For the text-containing cell, return its midpoint in (x, y) coordinate format. 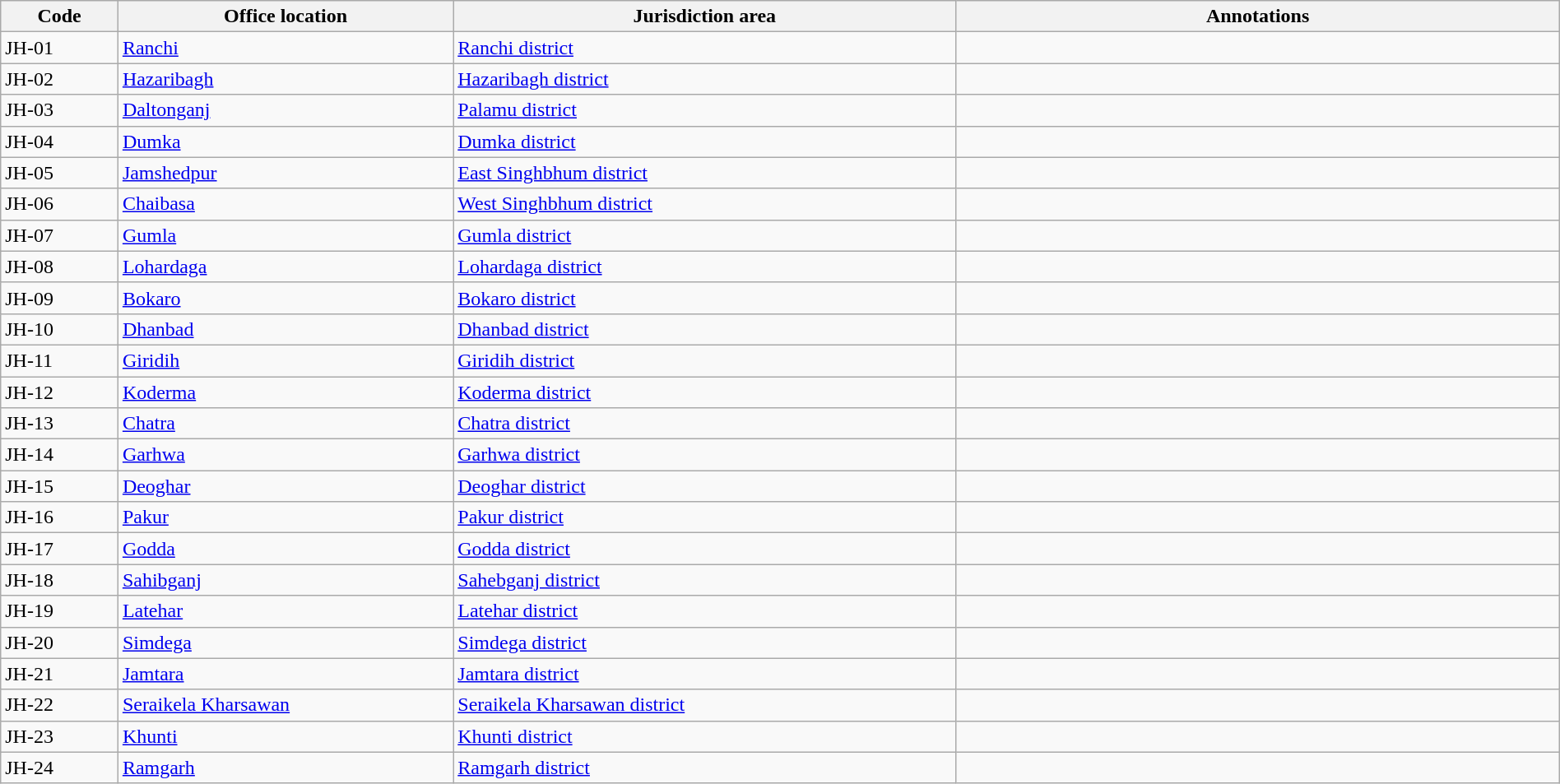
JH-17 (59, 549)
Ramgarh (285, 768)
JH-19 (59, 611)
Khunti district (704, 736)
Jamtara district (704, 674)
Jamtara (285, 674)
JH-11 (59, 360)
Daltonganj (285, 110)
Garhwa (285, 455)
Annotations (1257, 16)
JH-15 (59, 486)
JH-24 (59, 768)
JH-14 (59, 455)
Seraikela Kharsawan district (704, 705)
Hazaribagh (285, 79)
Koderma district (704, 392)
Dhanbad (285, 329)
Lohardaga (285, 267)
JH-07 (59, 235)
Pakur (285, 517)
JH-22 (59, 705)
Godda district (704, 549)
Palamu district (704, 110)
Chatra district (704, 424)
Ranchi (285, 48)
Giridih (285, 360)
Bokaro district (704, 298)
JH-13 (59, 424)
Jamshedpur (285, 173)
West Singhbhum district (704, 204)
JH-08 (59, 267)
Lohardaga district (704, 267)
Ranchi district (704, 48)
Deoghar district (704, 486)
JH-04 (59, 141)
Gumla district (704, 235)
Dhanbad district (704, 329)
JH-10 (59, 329)
JH-12 (59, 392)
JH-16 (59, 517)
JH-18 (59, 580)
Bokaro (285, 298)
JH-03 (59, 110)
Sahibganj (285, 580)
JH-09 (59, 298)
Garhwa district (704, 455)
Koderma (285, 392)
Simdega district (704, 643)
Pakur district (704, 517)
Office location (285, 16)
Khunti (285, 736)
Godda (285, 549)
Giridih district (704, 360)
Code (59, 16)
Latehar (285, 611)
Jurisdiction area (704, 16)
JH-02 (59, 79)
Dumka (285, 141)
JH-20 (59, 643)
Latehar district (704, 611)
Gumla (285, 235)
Seraikela Kharsawan (285, 705)
JH-06 (59, 204)
Hazaribagh district (704, 79)
East Singhbhum district (704, 173)
Chatra (285, 424)
Simdega (285, 643)
Dumka district (704, 141)
Deoghar (285, 486)
JH-21 (59, 674)
JH-05 (59, 173)
Ramgarh district (704, 768)
JH-23 (59, 736)
Sahebganj district (704, 580)
Chaibasa (285, 204)
JH-01 (59, 48)
